Pinpoint the cell where the given text exists, returning its (X, Y) midpoint coordinate. 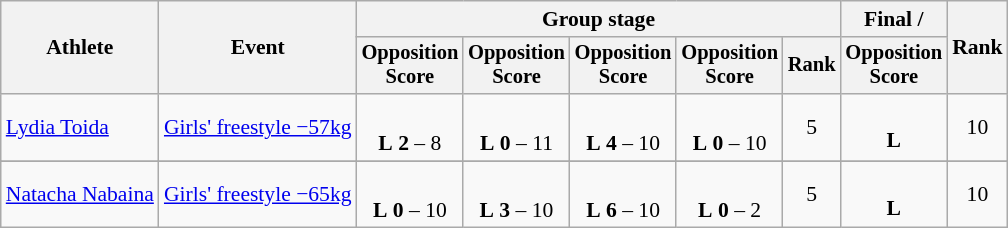
L 3 – 10 (516, 194)
Lydia Toida (80, 128)
Girls' freestyle −65kg (258, 194)
Final / (894, 19)
L 0 – 11 (516, 128)
L 6 – 10 (624, 194)
Girls' freestyle −57kg (258, 128)
Athlete (80, 48)
Event (258, 48)
L 2 – 8 (410, 128)
L 0 – 2 (730, 194)
Natacha Nabaina (80, 194)
L 4 – 10 (624, 128)
Group stage (599, 19)
